Identify which cell holds the provided text, then report its (X, Y) central coordinate. 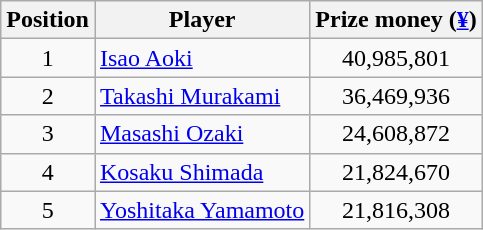
4 (48, 172)
2 (48, 96)
1 (48, 58)
36,469,936 (396, 96)
21,816,308 (396, 210)
Yoshitaka Yamamoto (202, 210)
Player (202, 20)
Kosaku Shimada (202, 172)
21,824,670 (396, 172)
Prize money (¥) (396, 20)
5 (48, 210)
Takashi Murakami (202, 96)
Masashi Ozaki (202, 134)
3 (48, 134)
40,985,801 (396, 58)
24,608,872 (396, 134)
Isao Aoki (202, 58)
Position (48, 20)
